Locate the cell with the specified text and output its (X, Y) center coordinate. 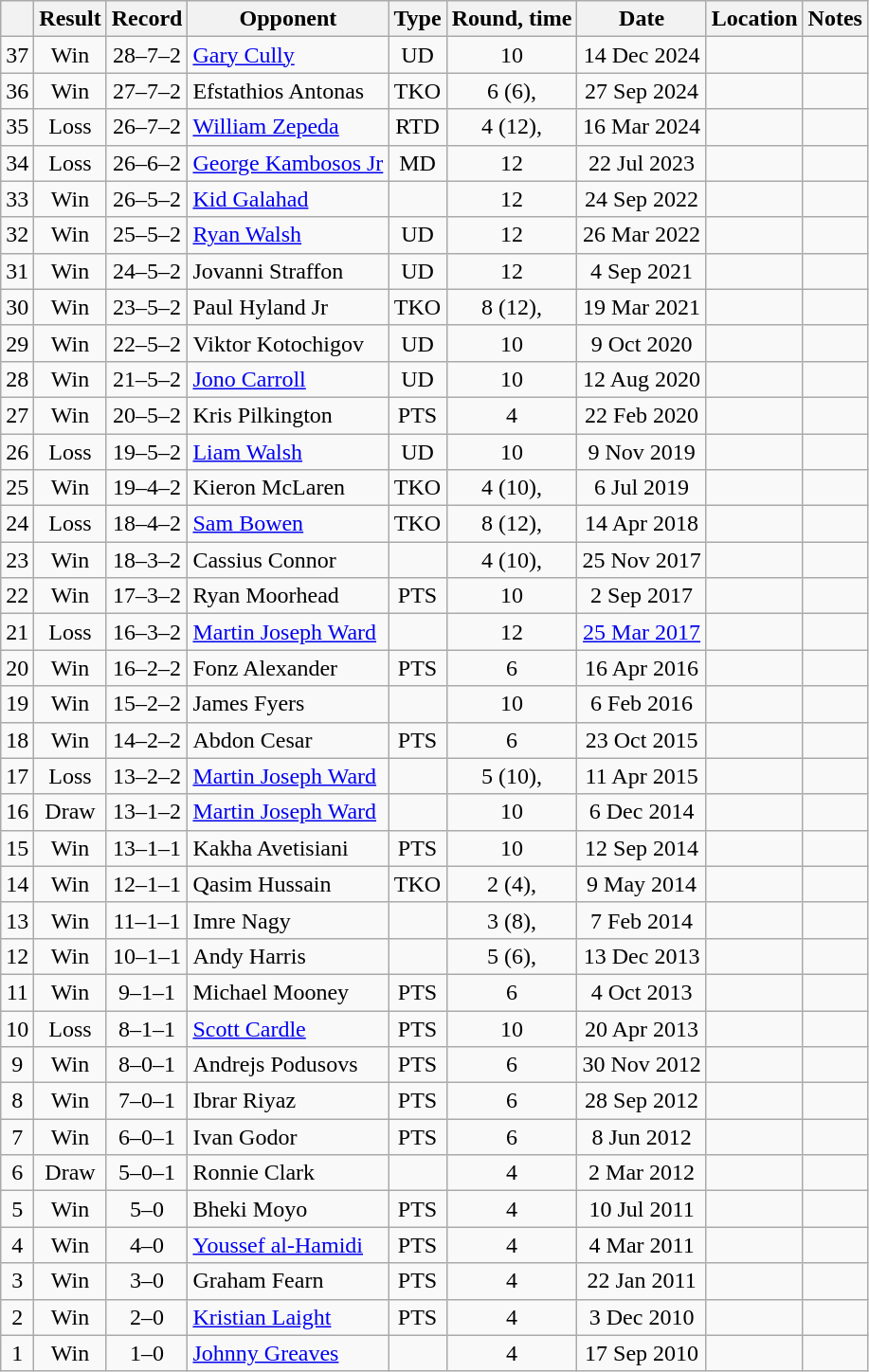
26 Mar 2022 (642, 235)
4 (12), (512, 127)
6 (6), (512, 91)
29 (17, 343)
26–6–2 (147, 163)
13 (17, 920)
Fonz Alexander (288, 668)
Qasim Hussain (288, 884)
Sam Bowen (288, 524)
1 (17, 1353)
14–2–2 (147, 740)
Youssef al-Hamidi (288, 1245)
26–7–2 (147, 127)
22 Jul 2023 (642, 163)
Jovanni Straffon (288, 271)
17 Sep 2010 (642, 1353)
8 (17, 1101)
Abdon Cesar (288, 740)
26–5–2 (147, 199)
8 Jun 2012 (642, 1137)
Cassius Connor (288, 560)
23 (17, 560)
22 (17, 596)
6 Feb 2016 (642, 704)
30 Nov 2012 (642, 1065)
28 Sep 2012 (642, 1101)
6 Dec 2014 (642, 812)
27 (17, 415)
Graham Fearn (288, 1281)
4 Oct 2013 (642, 992)
25–5–2 (147, 235)
3–0 (147, 1281)
3 (8), (512, 920)
2 (17, 1317)
4 Sep 2021 (642, 271)
Viktor Kotochigov (288, 343)
12 Sep 2014 (642, 848)
24–5–2 (147, 271)
25 Mar 2017 (642, 632)
11 (17, 992)
13–1–1 (147, 848)
25 Nov 2017 (642, 560)
14 Dec 2024 (642, 55)
Imre Nagy (288, 920)
15–2–2 (147, 704)
19–4–2 (147, 488)
2–0 (147, 1317)
Opponent (288, 19)
27–7–2 (147, 91)
31 (17, 271)
16 (17, 812)
Record (147, 19)
Andrejs Podusovs (288, 1065)
25 (17, 488)
9 Nov 2019 (642, 452)
Result (70, 19)
19–5–2 (147, 452)
6–0–1 (147, 1137)
37 (17, 55)
20–5–2 (147, 415)
Location (754, 19)
RTD (417, 127)
26 (17, 452)
6 Jul 2019 (642, 488)
1–0 (147, 1353)
Ibrar Riyaz (288, 1101)
30 (17, 307)
18–3–2 (147, 560)
16–3–2 (147, 632)
9 (17, 1065)
36 (17, 91)
13–1–2 (147, 812)
4 Mar 2011 (642, 1245)
2 (4), (512, 884)
9 May 2014 (642, 884)
21–5–2 (147, 379)
7–0–1 (147, 1101)
Notes (835, 19)
14 (17, 884)
Michael Mooney (288, 992)
17–3–2 (147, 596)
Round, time (512, 19)
2 Sep 2017 (642, 596)
Kakha Avetisiani (288, 848)
Andy Harris (288, 956)
16–2–2 (147, 668)
35 (17, 127)
Ryan Walsh (288, 235)
22 Feb 2020 (642, 415)
19 (17, 704)
Efstathios Antonas (288, 91)
24 (17, 524)
11 Apr 2015 (642, 776)
Paul Hyland Jr (288, 307)
16 Mar 2024 (642, 127)
Liam Walsh (288, 452)
20 (17, 668)
Johnny Greaves (288, 1353)
Scott Cardle (288, 1028)
9 Oct 2020 (642, 343)
34 (17, 163)
Kieron McLaren (288, 488)
14 Apr 2018 (642, 524)
Type (417, 19)
Ryan Moorhead (288, 596)
33 (17, 199)
Kid Galahad (288, 199)
12–1–1 (147, 884)
12 Aug 2020 (642, 379)
13 Dec 2013 (642, 956)
3 (17, 1281)
7 (17, 1137)
28–7–2 (147, 55)
18 (17, 740)
3 Dec 2010 (642, 1317)
16 Apr 2016 (642, 668)
20 Apr 2013 (642, 1028)
27 Sep 2024 (642, 91)
19 Mar 2021 (642, 307)
8–0–1 (147, 1065)
9–1–1 (147, 992)
Ronnie Clark (288, 1173)
William Zepeda (288, 127)
Date (642, 19)
4–0 (147, 1245)
18–4–2 (147, 524)
2 Mar 2012 (642, 1173)
22 Jan 2011 (642, 1281)
10 Jul 2011 (642, 1209)
10–1–1 (147, 956)
Kristian Laight (288, 1317)
8–1–1 (147, 1028)
23–5–2 (147, 307)
James Fyers (288, 704)
5 (17, 1209)
5–0 (147, 1209)
22–5–2 (147, 343)
5 (6), (512, 956)
5–0–1 (147, 1173)
32 (17, 235)
15 (17, 848)
23 Oct 2015 (642, 740)
5 (10), (512, 776)
17 (17, 776)
Ivan Godor (288, 1137)
28 (17, 379)
7 Feb 2014 (642, 920)
21 (17, 632)
Kris Pilkington (288, 415)
MD (417, 163)
11–1–1 (147, 920)
George Kambosos Jr (288, 163)
13–2–2 (147, 776)
Jono Carroll (288, 379)
Gary Cully (288, 55)
24 Sep 2022 (642, 199)
Bheki Moyo (288, 1209)
